From the cell containing the given text, extract its center point as [x, y] coordinate. 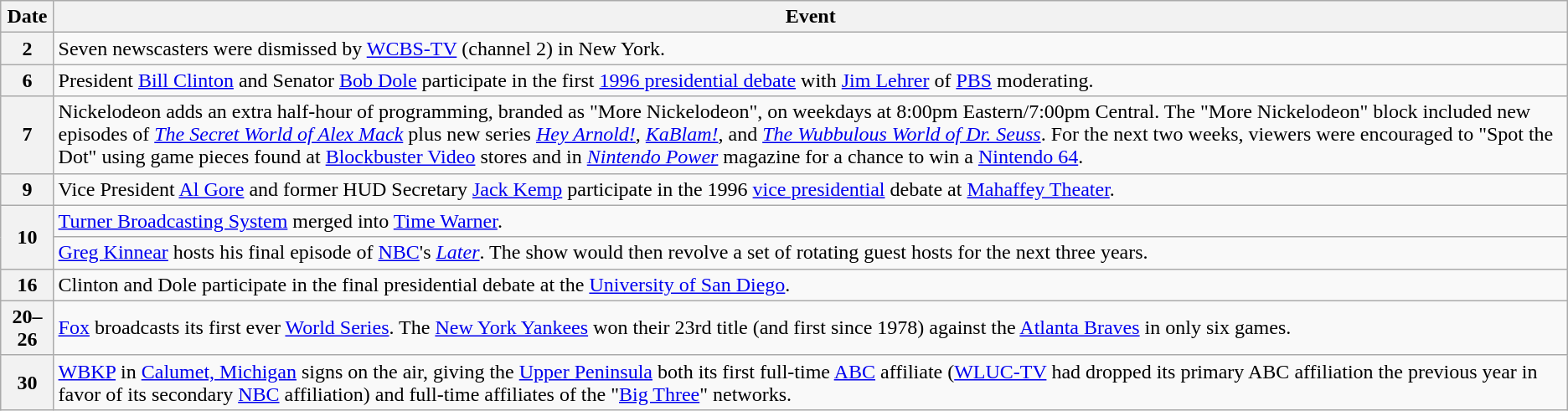
Turner Broadcasting System merged into Time Warner. [811, 221]
20–26 [27, 328]
President Bill Clinton and Senator Bob Dole participate in the first 1996 presidential debate with Jim Lehrer of PBS moderating. [811, 80]
30 [27, 382]
10 [27, 237]
Vice President Al Gore and former HUD Secretary Jack Kemp participate in the 1996 vice presidential debate at Mahaffey Theater. [811, 189]
9 [27, 189]
7 [27, 135]
Clinton and Dole participate in the final presidential debate at the University of San Diego. [811, 285]
16 [27, 285]
Greg Kinnear hosts his final episode of NBC's Later. The show would then revolve a set of rotating guest hosts for the next three years. [811, 253]
Date [27, 17]
2 [27, 49]
Event [811, 17]
6 [27, 80]
Seven newscasters were dismissed by WCBS-TV (channel 2) in New York. [811, 49]
